Return (X, Y) of the center of cell containing provided text 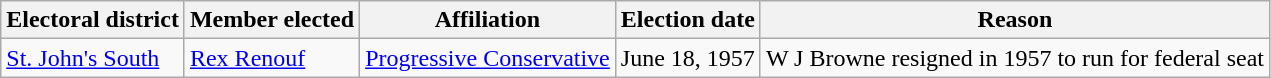
Reason (1014, 20)
June 18, 1957 (688, 58)
Rex Renouf (272, 58)
Affiliation (488, 20)
St. John's South (93, 58)
Election date (688, 20)
W J Browne resigned in 1957 to run for federal seat (1014, 58)
Member elected (272, 20)
Progressive Conservative (488, 58)
Electoral district (93, 20)
